Search for the cell housing the specified text and yield its (X, Y) center coordinate. 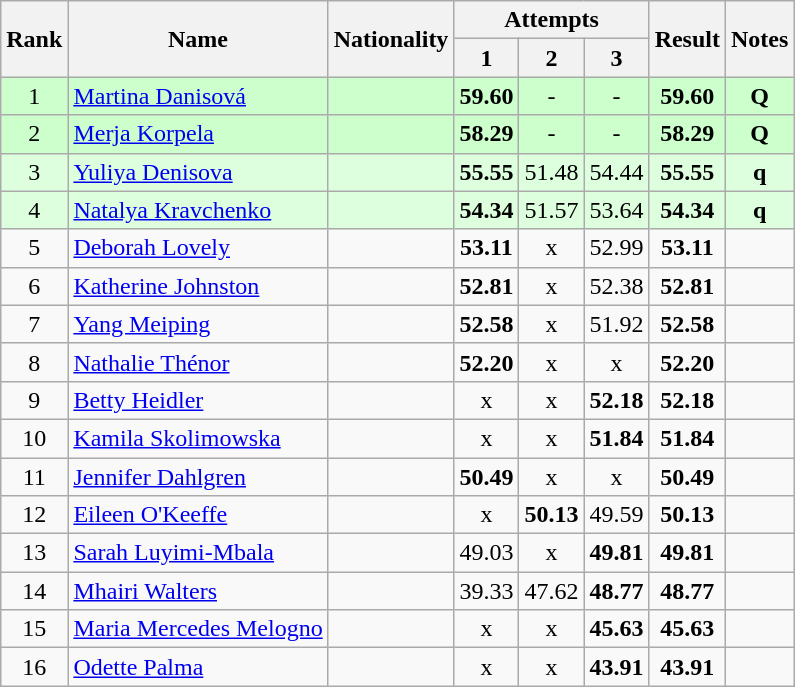
49.03 (486, 553)
Natalya Kravchenko (198, 210)
8 (34, 362)
51.48 (552, 172)
Attempts (552, 20)
53.64 (616, 210)
16 (34, 667)
Eileen O'Keeffe (198, 515)
11 (34, 477)
52.99 (616, 248)
Yuliya Denisova (198, 172)
Mhairi Walters (198, 591)
14 (34, 591)
7 (34, 324)
Result (687, 39)
6 (34, 286)
Kamila Skolimowska (198, 438)
Yang Meiping (198, 324)
Notes (760, 39)
Martina Danisová (198, 96)
Merja Korpela (198, 134)
Deborah Lovely (198, 248)
Name (198, 39)
49.59 (616, 515)
Maria Mercedes Melogno (198, 629)
Nathalie Thénor (198, 362)
13 (34, 553)
47.62 (552, 591)
Rank (34, 39)
Katherine Johnston (198, 286)
9 (34, 400)
Odette Palma (198, 667)
15 (34, 629)
12 (34, 515)
51.57 (552, 210)
5 (34, 248)
Jennifer Dahlgren (198, 477)
Nationality (391, 39)
54.44 (616, 172)
Sarah Luyimi-Mbala (198, 553)
52.38 (616, 286)
51.92 (616, 324)
4 (34, 210)
Betty Heidler (198, 400)
39.33 (486, 591)
10 (34, 438)
